Determine the (x, y) coordinate at the center of the cell enclosing the given text.  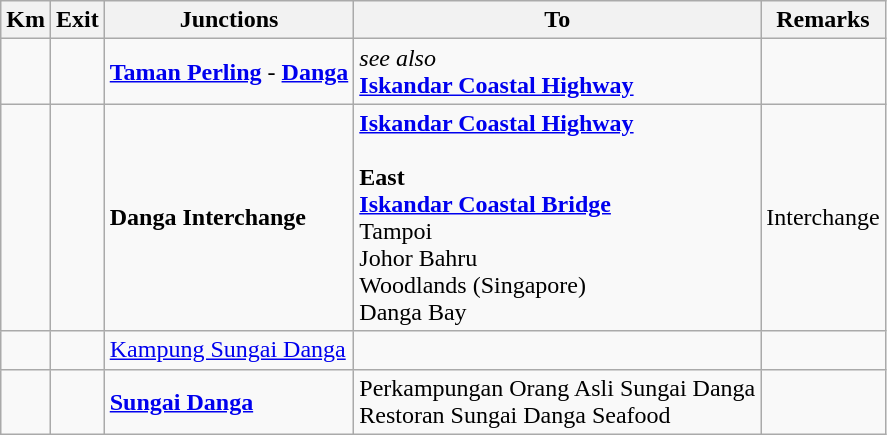
Junctions (229, 20)
To (558, 20)
Km (26, 20)
Iskandar Coastal HighwayEast Iskandar Coastal Bridge Tampoi Johor Bahru Woodlands (Singapore)Danga Bay (558, 218)
Perkampungan Orang Asli Sungai DangaRestoran Sungai Danga Seafood (558, 402)
see also Iskandar Coastal Highway (558, 72)
Kampung Sungai Danga (229, 350)
Remarks (823, 20)
Exit (77, 20)
Sungai Danga (229, 402)
Taman Perling - Danga (229, 72)
Interchange (823, 218)
Danga Interchange (229, 218)
